Output the (X, Y) coordinate of the center of the cell containing the given text.  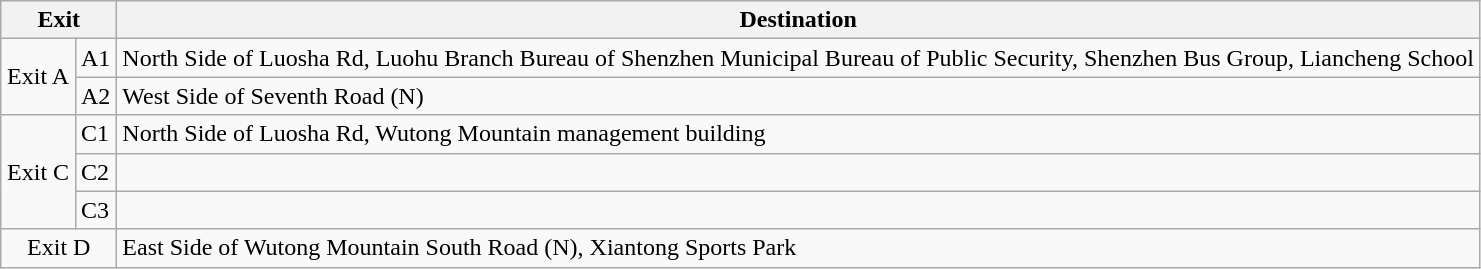
A2 (96, 96)
Exit D (59, 248)
North Side of Luosha Rd, Luohu Branch Bureau of Shenzhen Municipal Bureau of Public Security, Shenzhen Bus Group, Liancheng School (798, 58)
East Side of Wutong Mountain South Road (N), Xiantong Sports Park (798, 248)
Destination (798, 20)
Exit (59, 20)
Exit C (38, 172)
Exit A (38, 77)
C1 (96, 134)
A1 (96, 58)
C2 (96, 172)
West Side of Seventh Road (N) (798, 96)
C3 (96, 210)
North Side of Luosha Rd, Wutong Mountain management building (798, 134)
